Locate the cell with the specified text and output its [X, Y] center coordinate. 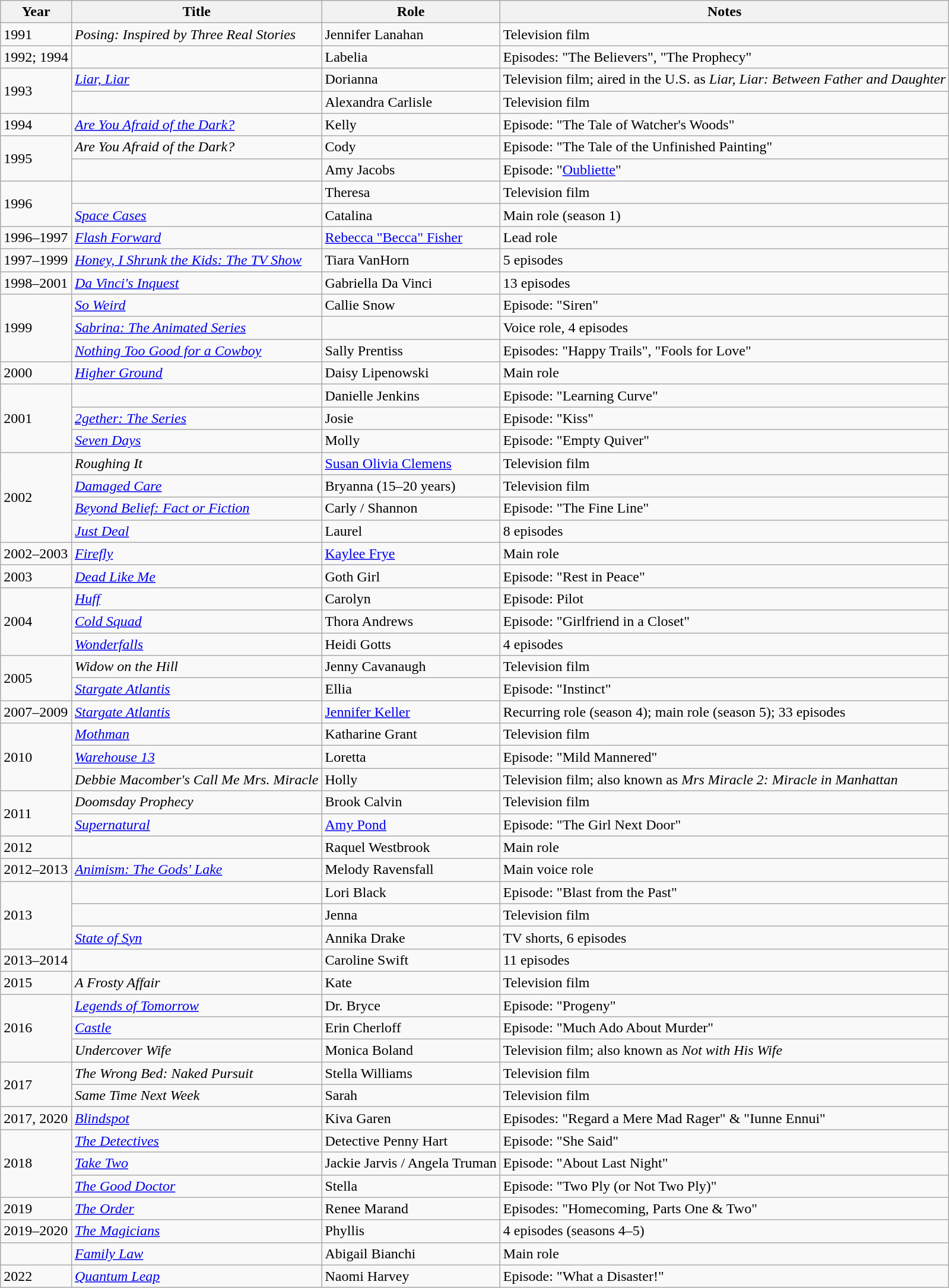
Brook Calvin [411, 802]
The Order [196, 1209]
Goth Girl [411, 576]
Episode: "The Tale of Watcher's Woods" [724, 125]
Voice role, 4 episodes [724, 328]
Sabrina: The Animated Series [196, 328]
Episodes: "Homecoming, Parts One & Two" [724, 1209]
Lead role [724, 237]
Loretta [411, 757]
Annika Drake [411, 937]
Family Law [196, 1254]
Abigail Bianchi [411, 1254]
Episode: "Oubliette" [724, 170]
Cold Squad [196, 621]
Recurring role (season 4); main role (season 5); 33 episodes [724, 712]
Sally Prentiss [411, 351]
A Frosty Affair [196, 982]
Dorianna [411, 79]
Stella Williams [411, 1073]
Renee Marand [411, 1209]
2017 [36, 1085]
Title [196, 12]
Amy Jacobs [411, 170]
Katharine Grant [411, 734]
Episode: "Two Ply (or Not Two Ply)" [724, 1186]
The Good Doctor [196, 1186]
2gether: The Series [196, 418]
Beyond Belief: Fact or Fiction [196, 508]
Blindspot [196, 1118]
Tiara VanHorn [411, 260]
Higher Ground [196, 373]
Monica Boland [411, 1051]
4 episodes (seasons 4–5) [724, 1231]
Jackie Jarvis / Angela Truman [411, 1163]
Huff [196, 599]
Caroline Swift [411, 960]
2000 [36, 373]
Notes [724, 12]
Dr. Bryce [411, 1006]
2003 [36, 576]
Episode: "Learning Curve" [724, 396]
1991 [36, 34]
Television film; also known as Mrs Miracle 2: Miracle in Manhattan [724, 780]
Wonderfalls [196, 644]
Episode: "She Said" [724, 1141]
Susan Olivia Clemens [411, 463]
Catalina [411, 215]
Main voice role [724, 870]
Seven Days [196, 441]
Damaged Care [196, 486]
Episode: "Blast from the Past" [724, 892]
Roughing It [196, 463]
Bryanna (15–20 years) [411, 486]
Episode: Pilot [724, 599]
2018 [36, 1163]
1999 [36, 328]
Episode: "Instinct" [724, 689]
Debbie Macomber's Call Me Mrs. Miracle [196, 780]
2019 [36, 1209]
1992; 1994 [36, 57]
Kaylee Frye [411, 554]
Callie Snow [411, 306]
Posing: Inspired by Three Real Stories [196, 34]
1996–1997 [36, 237]
Same Time Next Week [196, 1096]
Lori Black [411, 892]
2013 [36, 915]
4 episodes [724, 644]
Molly [411, 441]
Raquel Westbrook [411, 847]
Jenny Cavanaugh [411, 667]
Detective Penny Hart [411, 1141]
2017, 2020 [36, 1118]
Legends of Tomorrow [196, 1006]
Take Two [196, 1163]
So Weird [196, 306]
Stella [411, 1186]
Episode: "Much Ado About Murder" [724, 1028]
Episode: "The Fine Line" [724, 508]
Animism: The Gods' Lake [196, 870]
Danielle Jenkins [411, 396]
State of Syn [196, 937]
Episode: "About Last Night" [724, 1163]
1996 [36, 203]
2001 [36, 418]
Daisy Lipenowski [411, 373]
2010 [36, 757]
Thora Andrews [411, 621]
Warehouse 13 [196, 757]
Heidi Gotts [411, 644]
Episode: "Progeny" [724, 1006]
Phyllis [411, 1231]
Amy Pond [411, 825]
2007–2009 [36, 712]
Rebecca "Becca" Fisher [411, 237]
1993 [36, 91]
2013–2014 [36, 960]
1998–2001 [36, 283]
Television film; aired in the U.S. as Liar, Liar: Between Father and Daughter [724, 79]
Episodes: "Happy Trails", "Fools for Love" [724, 351]
Episode: "Girlfriend in a Closet" [724, 621]
2016 [36, 1028]
Nothing Too Good for a Cowboy [196, 351]
2012 [36, 847]
Role [411, 12]
The Wrong Bed: Naked Pursuit [196, 1073]
Holly [411, 780]
The Detectives [196, 1141]
Episode: "The Tale of the Unfinished Painting" [724, 147]
Episode: "Rest in Peace" [724, 576]
Jennifer Keller [411, 712]
Kelly [411, 125]
Da Vinci's Inquest [196, 283]
Doomsday Prophecy [196, 802]
Kiva Garen [411, 1118]
Supernatural [196, 825]
Erin Cherloff [411, 1028]
Mothman [196, 734]
Jennifer Lanahan [411, 34]
Labelia [411, 57]
Episode: "Kiss" [724, 418]
TV shorts, 6 episodes [724, 937]
2005 [36, 678]
Episodes: "The Believers", "The Prophecy" [724, 57]
Television film; also known as Not with His Wife [724, 1051]
Episode: "The Girl Next Door" [724, 825]
Cody [411, 147]
Widow on the Hill [196, 667]
Episodes: "Regard a Mere Mad Rager" & "Iunne Ennui" [724, 1118]
Jenna [411, 915]
2022 [36, 1276]
Episode: "Empty Quiver" [724, 441]
The Magicians [196, 1231]
Honey, I Shrunk the Kids: The TV Show [196, 260]
Just Deal [196, 531]
Kate [411, 982]
Undercover Wife [196, 1051]
Josie [411, 418]
2012–2013 [36, 870]
Alexandra Carlisle [411, 102]
Main role (season 1) [724, 215]
Carly / Shannon [411, 508]
Dead Like Me [196, 576]
2004 [36, 621]
Gabriella Da Vinci [411, 283]
Liar, Liar [196, 79]
11 episodes [724, 960]
2002 [36, 497]
Space Cases [196, 215]
Sarah [411, 1096]
2019–2020 [36, 1231]
Ellia [411, 689]
Firefly [196, 554]
1995 [36, 158]
Naomi Harvey [411, 1276]
Flash Forward [196, 237]
2002–2003 [36, 554]
Castle [196, 1028]
13 episodes [724, 283]
Quantum Leap [196, 1276]
Laurel [411, 531]
2011 [36, 813]
Year [36, 12]
Melody Ravensfall [411, 870]
1994 [36, 125]
Episode: "What a Disaster!" [724, 1276]
Theresa [411, 192]
2015 [36, 982]
1997–1999 [36, 260]
Episode: "Mild Mannered" [724, 757]
5 episodes [724, 260]
Carolyn [411, 599]
Episode: "Siren" [724, 306]
8 episodes [724, 531]
